Search for the cell housing the specified text and yield its (x, y) center coordinate. 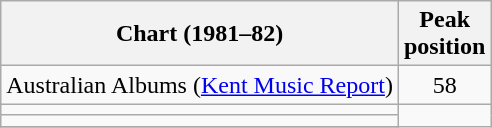
Peakposition (444, 34)
58 (444, 85)
Australian Albums (Kent Music Report) (200, 85)
Chart (1981–82) (200, 34)
